Detect which cell encompasses the target text, then output its (x, y) center coordinate. 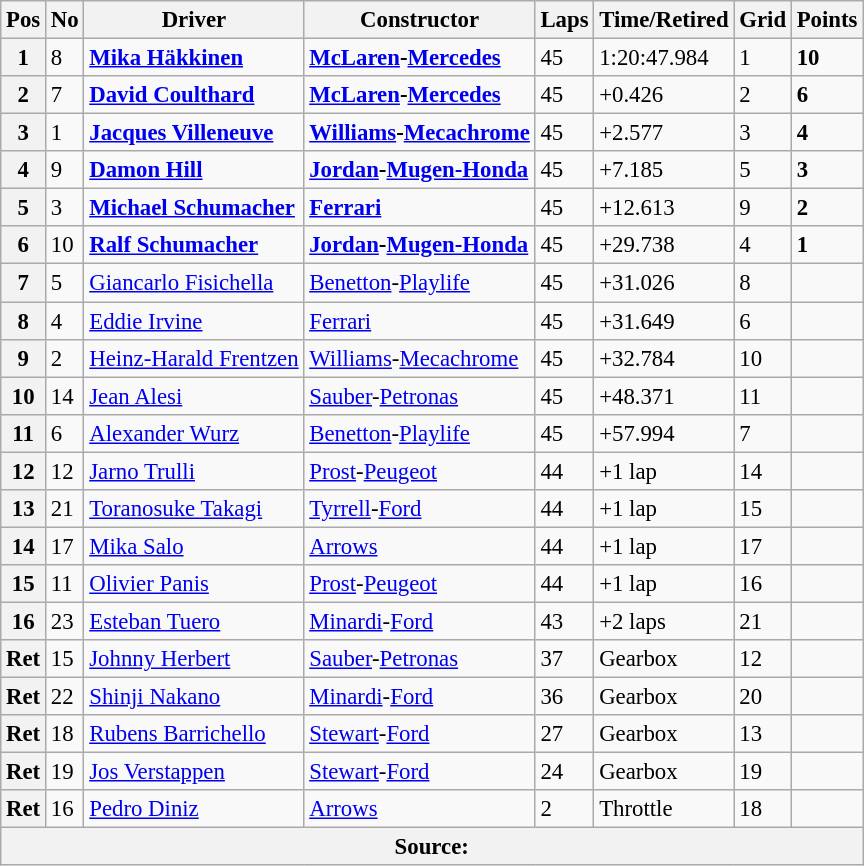
No (65, 20)
Jacques Villeneuve (194, 133)
Jarno Trulli (194, 471)
+29.738 (664, 245)
+31.649 (664, 321)
+31.026 (664, 283)
Jos Verstappen (194, 772)
+0.426 (664, 95)
Tyrrell-Ford (420, 509)
David Coulthard (194, 95)
Laps (564, 20)
Time/Retired (664, 20)
+12.613 (664, 208)
+7.185 (664, 170)
Heinz-Harald Frentzen (194, 358)
Jean Alesi (194, 396)
Pedro Diniz (194, 809)
36 (564, 697)
Olivier Panis (194, 584)
Giancarlo Fisichella (194, 283)
+2.577 (664, 133)
Rubens Barrichello (194, 734)
Mika Häkkinen (194, 58)
24 (564, 772)
Shinji Nakano (194, 697)
Grid (762, 20)
Throttle (664, 809)
43 (564, 621)
Points (826, 20)
+57.994 (664, 433)
1:20:47.984 (664, 58)
Esteban Tuero (194, 621)
Ralf Schumacher (194, 245)
22 (65, 697)
Toranosuke Takagi (194, 509)
Damon Hill (194, 170)
Constructor (420, 20)
+48.371 (664, 396)
Johnny Herbert (194, 659)
23 (65, 621)
Eddie Irvine (194, 321)
37 (564, 659)
27 (564, 734)
Driver (194, 20)
+2 laps (664, 621)
Pos (24, 20)
Mika Salo (194, 546)
20 (762, 697)
Michael Schumacher (194, 208)
Alexander Wurz (194, 433)
+32.784 (664, 358)
Source: (432, 847)
